Capture the cell that displays the provided text and extract its (X, Y) central coordinate. 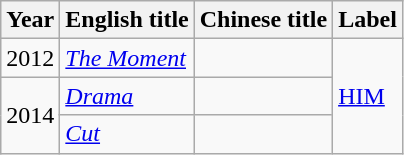
Year (30, 20)
Drama (127, 96)
The Moment (127, 58)
Cut (127, 134)
Label (368, 20)
2014 (30, 115)
HIM (368, 96)
2012 (30, 58)
English title (127, 20)
Chinese title (263, 20)
